Capture the cell that displays the provided text and extract its [x, y] central coordinate. 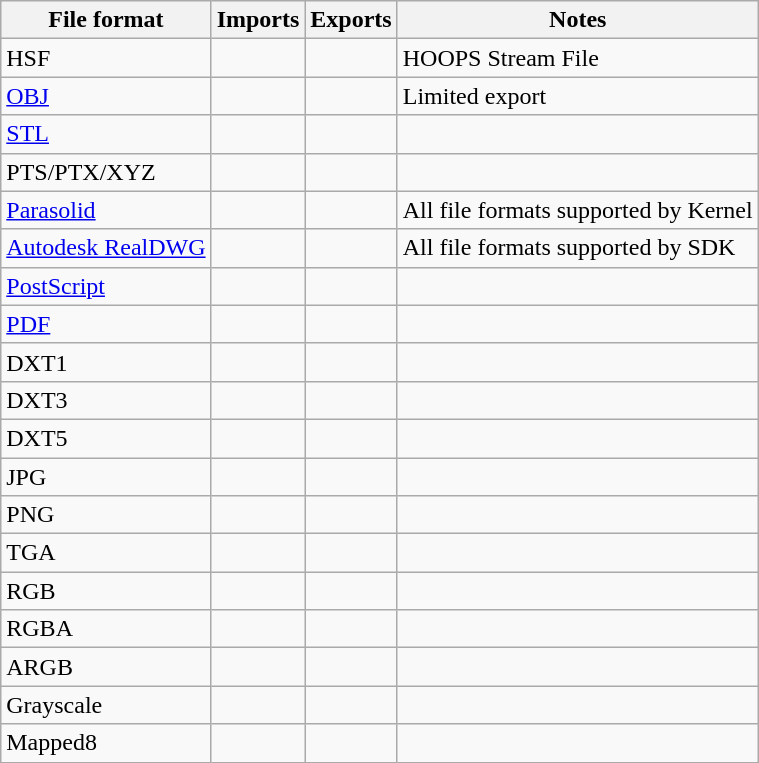
Autodesk RealDWG [106, 248]
HSF [106, 58]
JPG [106, 477]
OBJ [106, 96]
HOOPS Stream File [578, 58]
DXT3 [106, 400]
STL [106, 134]
RGB [106, 591]
PTS/PTX/XYZ [106, 172]
DXT5 [106, 438]
Grayscale [106, 705]
Limited export [578, 96]
RGBA [106, 629]
File format [106, 20]
Exports [351, 20]
All file formats supported by Kernel [578, 210]
All file formats supported by SDK [578, 248]
PDF [106, 324]
Notes [578, 20]
DXT1 [106, 362]
Mapped8 [106, 743]
Parasolid [106, 210]
Imports [258, 20]
PostScript [106, 286]
ARGB [106, 667]
TGA [106, 553]
PNG [106, 515]
